From the cell containing the given text, extract its center point as [x, y] coordinate. 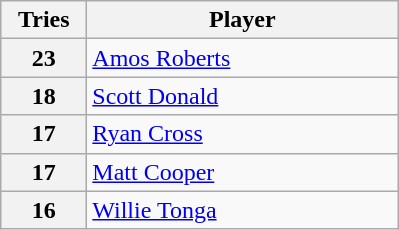
Amos Roberts [242, 58]
Matt Cooper [242, 172]
18 [44, 96]
Tries [44, 20]
Willie Tonga [242, 210]
16 [44, 210]
Player [242, 20]
Scott Donald [242, 96]
Ryan Cross [242, 134]
23 [44, 58]
